Output the [X, Y] coordinate of the center of the cell containing the given text.  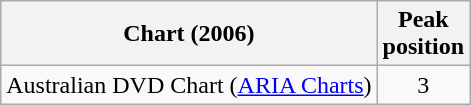
3 [423, 85]
Australian DVD Chart (ARIA Charts) [189, 85]
Chart (2006) [189, 34]
Peakposition [423, 34]
